Search for the cell housing the specified text and yield its [X, Y] center coordinate. 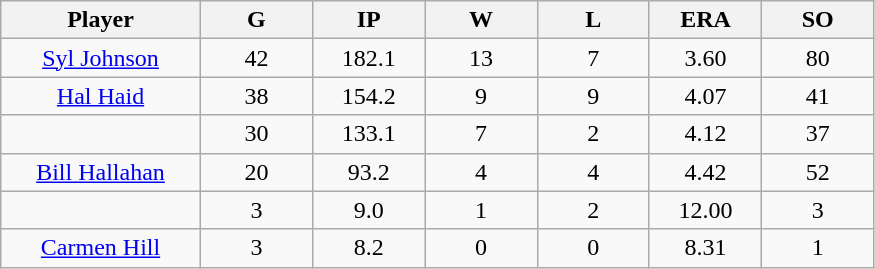
Player [101, 20]
30 [256, 134]
Hal Haid [101, 96]
20 [256, 172]
52 [818, 172]
3.60 [705, 58]
Bill Hallahan [101, 172]
38 [256, 96]
41 [818, 96]
IP [369, 20]
SO [818, 20]
9.0 [369, 210]
W [481, 20]
42 [256, 58]
133.1 [369, 134]
4.12 [705, 134]
93.2 [369, 172]
L [593, 20]
8.31 [705, 248]
12.00 [705, 210]
4.42 [705, 172]
182.1 [369, 58]
80 [818, 58]
8.2 [369, 248]
154.2 [369, 96]
ERA [705, 20]
Carmen Hill [101, 248]
4.07 [705, 96]
G [256, 20]
Syl Johnson [101, 58]
37 [818, 134]
13 [481, 58]
